Scan for the cell matching the given text and deliver its [X, Y] coordinate at center. 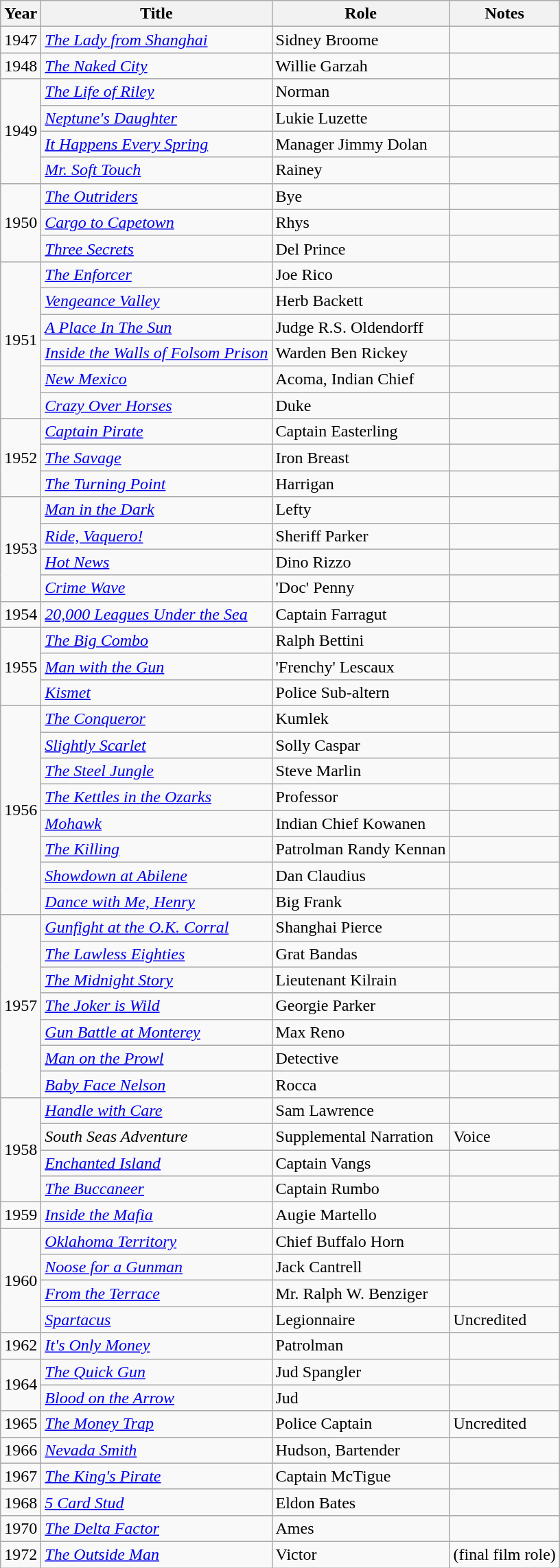
It Happens Every Spring [156, 144]
Iron Breast [361, 458]
Mr. Ralph W. Benziger [361, 1294]
Blood on the Arrow [156, 1398]
The Conqueror [156, 718]
Jud [361, 1398]
1953 [21, 549]
Jud Spangler [361, 1372]
Oklahoma Territory [156, 1241]
Harrigan [361, 484]
Neptune's Daughter [156, 118]
Chief Buffalo Horn [361, 1241]
Police Captain [361, 1424]
1970 [21, 1528]
Slightly Scarlet [156, 745]
1954 [21, 614]
1952 [21, 458]
Legionnaire [361, 1320]
The Kettles in the Ozarks [156, 797]
The Turning Point [156, 484]
Warden Ben Rickey [361, 353]
Notes [504, 14]
Sheriff Parker [361, 536]
The Savage [156, 458]
Police Sub-altern [361, 692]
Duke [361, 406]
Captain Pirate [156, 432]
The Naked City [156, 66]
The Money Trap [156, 1424]
Enchanted Island [156, 1163]
Sam Lawrence [361, 1110]
The Buccaneer [156, 1189]
The Midnight Story [156, 980]
Patrolman [361, 1346]
1967 [21, 1476]
The Delta Factor [156, 1528]
The Outriders [156, 196]
A Place In The Sun [156, 327]
Indian Chief Kowanen [361, 823]
Nevada Smith [156, 1450]
Victor [361, 1554]
1968 [21, 1502]
Eldon Bates [361, 1502]
Title [156, 14]
Three Secrets [156, 248]
1960 [21, 1280]
Role [361, 14]
1956 [21, 810]
Big Frank [361, 902]
Captain Vangs [361, 1163]
The Joker is Wild [156, 1006]
Lefty [361, 510]
1950 [21, 222]
New Mexico [156, 379]
1964 [21, 1385]
Supplemental Narration [361, 1136]
Hudson, Bartender [361, 1450]
1962 [21, 1346]
Captain Rumbo [361, 1189]
It's Only Money [156, 1346]
Ralph Bettini [361, 640]
Gun Battle at Monterey [156, 1032]
Year [21, 14]
Georgie Parker [361, 1006]
Lieutenant Kilrain [361, 980]
Man with the Gun [156, 666]
Ride, Vaquero! [156, 536]
Mohawk [156, 823]
1966 [21, 1450]
Crime Wave [156, 588]
Augie Martello [361, 1215]
Handle with Care [156, 1110]
Shanghai Pierce [361, 928]
Captain McTigue [361, 1476]
Kismet [156, 692]
Baby Face Nelson [156, 1084]
5 Card Stud [156, 1502]
The Lawless Eighties [156, 954]
Captain Easterling [361, 432]
Captain Farragut [361, 614]
Rocca [361, 1084]
Joe Rico [361, 274]
The King's Pirate [156, 1476]
Showdown at Abilene [156, 876]
Professor [361, 797]
Noose for a Gunman [156, 1267]
(final film role) [504, 1554]
1948 [21, 66]
Detective [361, 1058]
Vengeance Valley [156, 301]
Gunfight at the O.K. Corral [156, 928]
Max Reno [361, 1032]
Manager Jimmy Dolan [361, 144]
1958 [21, 1149]
1955 [21, 666]
The Life of Riley [156, 92]
Willie Garzah [361, 66]
Acoma, Indian Chief [361, 379]
Ames [361, 1528]
The Quick Gun [156, 1372]
Jack Cantrell [361, 1267]
Steve Marlin [361, 771]
1947 [21, 40]
Lukie Luzette [361, 118]
South Seas Adventure [156, 1136]
1959 [21, 1215]
From the Terrace [156, 1294]
Bye [361, 196]
20,000 Leagues Under the Sea [156, 614]
Spartacus [156, 1320]
Dan Claudius [361, 876]
Grat Bandas [361, 954]
Kumlek [361, 718]
Sidney Broome [361, 40]
Norman [361, 92]
Dino Rizzo [361, 562]
1965 [21, 1424]
The Big Combo [156, 640]
1972 [21, 1554]
The Outside Man [156, 1554]
1951 [21, 340]
Inside the Walls of Folsom Prison [156, 353]
Rhys [361, 222]
Patrolman Randy Kennan [361, 850]
Man on the Prowl [156, 1058]
Inside the Mafia [156, 1215]
Crazy Over Horses [156, 406]
Voice [504, 1136]
'Frenchy' Lescaux [361, 666]
'Doc' Penny [361, 588]
Hot News [156, 562]
1957 [21, 1006]
Herb Backett [361, 301]
Del Prince [361, 248]
Solly Caspar [361, 745]
1949 [21, 131]
The Enforcer [156, 274]
Man in the Dark [156, 510]
Cargo to Capetown [156, 222]
Rainey [361, 170]
Mr. Soft Touch [156, 170]
Judge R.S. Oldendorff [361, 327]
Dance with Me, Henry [156, 902]
The Killing [156, 850]
The Lady from Shanghai [156, 40]
The Steel Jungle [156, 771]
